From the cell containing the given text, extract its center point as [X, Y] coordinate. 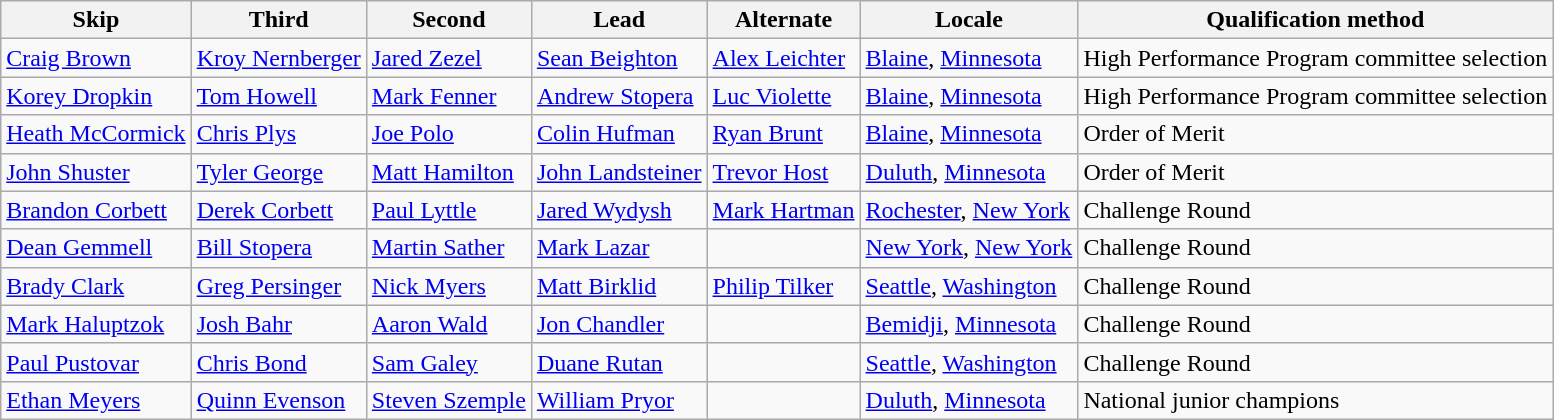
Duane Rutan [619, 362]
Brady Clark [96, 286]
Chris Bond [278, 362]
Sean Beighton [619, 58]
Greg Persinger [278, 286]
Aaron Wald [448, 324]
Skip [96, 20]
Locale [969, 20]
Philip Tilker [784, 286]
Derek Corbett [278, 210]
Andrew Stopera [619, 96]
Martin Sather [448, 248]
Ryan Brunt [784, 134]
Bemidji, Minnesota [969, 324]
Korey Dropkin [96, 96]
Sam Galey [448, 362]
Kroy Nernberger [278, 58]
Matt Birklid [619, 286]
National junior champions [1316, 400]
Heath McCormick [96, 134]
Qualification method [1316, 20]
Steven Szemple [448, 400]
New York, New York [969, 248]
Tyler George [278, 172]
Mark Lazar [619, 248]
Luc Violette [784, 96]
Jared Wydysh [619, 210]
John Shuster [96, 172]
Paul Lyttle [448, 210]
Josh Bahr [278, 324]
Trevor Host [784, 172]
William Pryor [619, 400]
Paul Pustovar [96, 362]
Alex Leichter [784, 58]
Ethan Meyers [96, 400]
Craig Brown [96, 58]
Mark Haluptzok [96, 324]
Dean Gemmell [96, 248]
Brandon Corbett [96, 210]
Matt Hamilton [448, 172]
Mark Fenner [448, 96]
Third [278, 20]
John Landsteiner [619, 172]
Alternate [784, 20]
Joe Polo [448, 134]
Second [448, 20]
Lead [619, 20]
Colin Hufman [619, 134]
Tom Howell [278, 96]
Quinn Evenson [278, 400]
Nick Myers [448, 286]
Jared Zezel [448, 58]
Mark Hartman [784, 210]
Chris Plys [278, 134]
Bill Stopera [278, 248]
Rochester, New York [969, 210]
Jon Chandler [619, 324]
